Pinpoint the cell where the given text exists, returning its [x, y] midpoint coordinate. 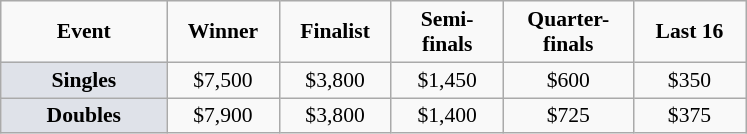
Finalist [335, 32]
Last 16 [689, 32]
Event [84, 32]
$1,400 [447, 116]
$1,450 [447, 80]
$725 [568, 116]
Quarter-finals [568, 32]
$7,900 [223, 116]
Singles [84, 80]
Doubles [84, 116]
$7,500 [223, 80]
$375 [689, 116]
$350 [689, 80]
Semi-finals [447, 32]
Winner [223, 32]
$600 [568, 80]
